Search for the cell housing the specified text and yield its [x, y] center coordinate. 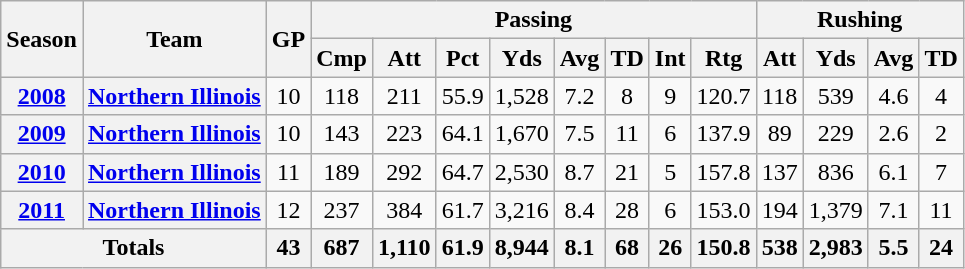
4.6 [894, 96]
Rushing [860, 20]
26 [670, 248]
68 [627, 248]
8.4 [580, 210]
189 [342, 172]
7.1 [894, 210]
5 [670, 172]
Cmp [342, 58]
8,944 [522, 248]
2010 [42, 172]
229 [836, 134]
539 [836, 96]
7.5 [580, 134]
3,216 [522, 210]
120.7 [724, 96]
5.5 [894, 248]
7 [941, 172]
137.9 [724, 134]
1,110 [404, 248]
8.7 [580, 172]
2,983 [836, 248]
9 [670, 96]
1,528 [522, 96]
143 [342, 134]
28 [627, 210]
61.9 [462, 248]
8 [627, 96]
64.1 [462, 134]
137 [780, 172]
Pct [462, 58]
2011 [42, 210]
55.9 [462, 96]
Team [174, 39]
223 [404, 134]
Totals [134, 248]
157.8 [724, 172]
150.8 [724, 248]
24 [941, 248]
89 [780, 134]
687 [342, 248]
6.1 [894, 172]
2 [941, 134]
2.6 [894, 134]
7.2 [580, 96]
Rtg [724, 58]
2009 [42, 134]
237 [342, 210]
538 [780, 248]
836 [836, 172]
384 [404, 210]
61.7 [462, 210]
8.1 [580, 248]
4 [941, 96]
194 [780, 210]
153.0 [724, 210]
2,530 [522, 172]
Int [670, 58]
12 [288, 210]
64.7 [462, 172]
2008 [42, 96]
1,670 [522, 134]
Season [42, 39]
292 [404, 172]
Passing [534, 20]
GP [288, 39]
211 [404, 96]
21 [627, 172]
1,379 [836, 210]
43 [288, 248]
